Find where the given text appears and provide that cell's center as (x, y) coordinate. 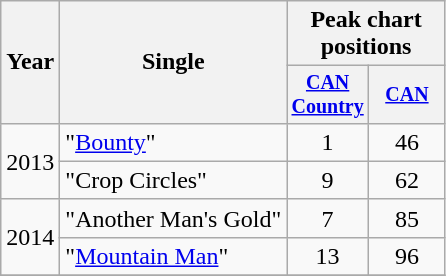
"Another Man's Gold" (174, 218)
85 (406, 218)
"Mountain Man" (174, 256)
9 (328, 180)
2014 (30, 237)
"Bounty" (174, 142)
62 (406, 180)
1 (328, 142)
Single (174, 62)
Peak chartpositions (366, 34)
CAN (406, 94)
Year (30, 62)
46 (406, 142)
7 (328, 218)
CAN Country (328, 94)
13 (328, 256)
96 (406, 256)
2013 (30, 161)
"Crop Circles" (174, 180)
